Locate the cell with the specified text and output its (x, y) center coordinate. 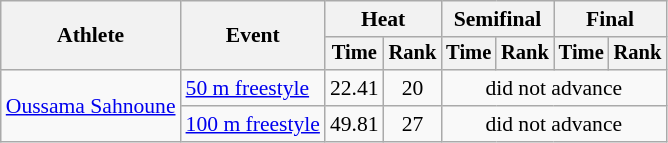
22.41 (354, 88)
Heat (383, 19)
100 m freestyle (253, 124)
50 m freestyle (253, 88)
Athlete (91, 36)
Semifinal (497, 19)
49.81 (354, 124)
Oussama Sahnoune (91, 106)
27 (413, 124)
20 (413, 88)
Event (253, 36)
Final (610, 19)
